From the cell containing the given text, extract its center point as [X, Y] coordinate. 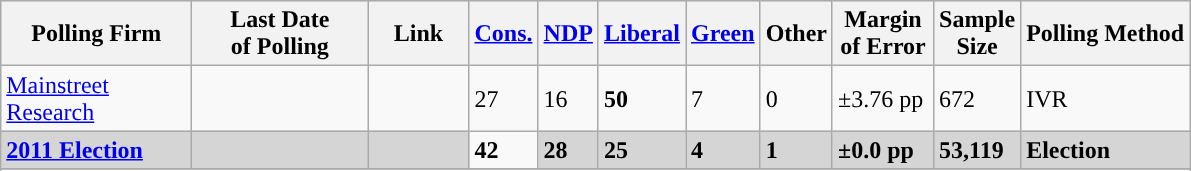
Link [418, 34]
28 [568, 150]
27 [504, 98]
IVR [1106, 98]
Election [1106, 150]
Last Dateof Polling [280, 34]
50 [642, 98]
Marginof Error [882, 34]
±0.0 pp [882, 150]
42 [504, 150]
25 [642, 150]
7 [724, 98]
672 [978, 98]
4 [724, 150]
53,119 [978, 150]
2011 Election [96, 150]
Other [796, 34]
Cons. [504, 34]
NDP [568, 34]
Mainstreet Research [96, 98]
SampleSize [978, 34]
Polling Method [1106, 34]
16 [568, 98]
Green [724, 34]
0 [796, 98]
Polling Firm [96, 34]
1 [796, 150]
±3.76 pp [882, 98]
Liberal [642, 34]
